Detect which cell encompasses the target text, then output its (x, y) center coordinate. 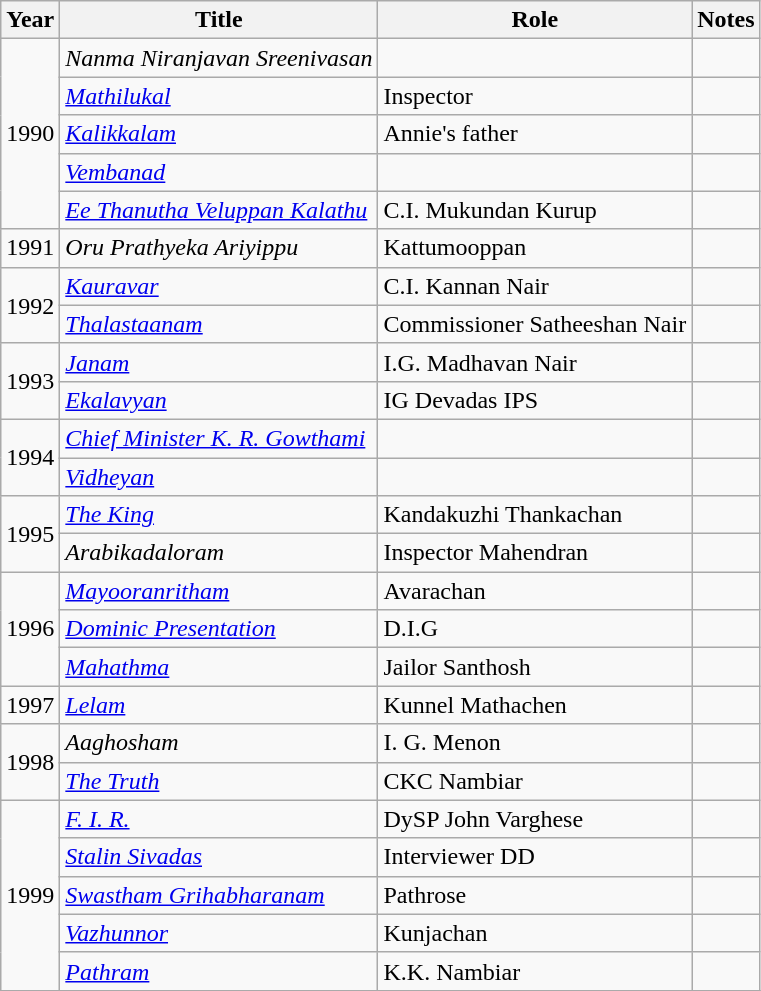
1997 (30, 705)
Commissioner Satheeshan Nair (535, 324)
1992 (30, 305)
Pathrose (535, 895)
1993 (30, 381)
Janam (219, 362)
The King (219, 515)
Aaghosham (219, 743)
C.I. Mukundan Kurup (535, 210)
Notes (726, 20)
Ekalavyan (219, 400)
The Truth (219, 781)
Lelam (219, 705)
IG Devadas IPS (535, 400)
D.I.G (535, 629)
1998 (30, 762)
Annie's father (535, 134)
Pathram (219, 971)
Mathilukal (219, 96)
DySP John Varghese (535, 819)
Vidheyan (219, 477)
Kandakuzhi Thankachan (535, 515)
Mayooranritham (219, 591)
1996 (30, 629)
Vazhunnor (219, 933)
Avarachan (535, 591)
Chief Minister K. R. Gowthami (219, 438)
Kunjachan (535, 933)
Stalin Sivadas (219, 857)
Nanma Niranjavan Sreenivasan (219, 58)
Thalastaanam (219, 324)
Inspector Mahendran (535, 553)
Ee Thanutha Veluppan Kalathu (219, 210)
Kauravar (219, 286)
Oru Prathyeka Ariyippu (219, 248)
Kalikkalam (219, 134)
Vembanad (219, 172)
K.K. Nambiar (535, 971)
Jailor Santhosh (535, 667)
I.G. Madhavan Nair (535, 362)
Role (535, 20)
1990 (30, 134)
Year (30, 20)
C.I. Kannan Nair (535, 286)
Dominic Presentation (219, 629)
1999 (30, 895)
Inspector (535, 96)
1995 (30, 534)
Kattumooppan (535, 248)
Swastham Grihabharanam (219, 895)
1991 (30, 248)
Mahathma (219, 667)
Arabikadaloram (219, 553)
Title (219, 20)
I. G. Menon (535, 743)
Interviewer DD (535, 857)
1994 (30, 457)
F. I. R. (219, 819)
CKC Nambiar (535, 781)
Kunnel Mathachen (535, 705)
